Provide the [X, Y] coordinate of the cell's center where the given text is located.  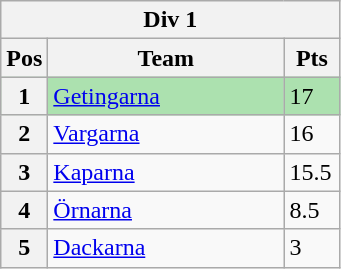
5 [24, 248]
8.5 [312, 210]
Dackarna [166, 248]
15.5 [312, 172]
2 [24, 134]
16 [312, 134]
Örnarna [166, 210]
17 [312, 96]
Getingarna [166, 96]
Pts [312, 58]
1 [24, 96]
Div 1 [170, 20]
Pos [24, 58]
Team [166, 58]
Vargarna [166, 134]
Kaparna [166, 172]
4 [24, 210]
